Pinpoint the cell where the given text exists, returning its [X, Y] midpoint coordinate. 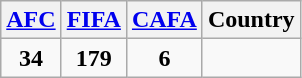
34 [31, 58]
179 [94, 58]
Country [251, 20]
6 [164, 58]
FIFA [94, 20]
AFC [31, 20]
CAFA [164, 20]
